Pinpoint the cell where the given text exists, returning its (X, Y) midpoint coordinate. 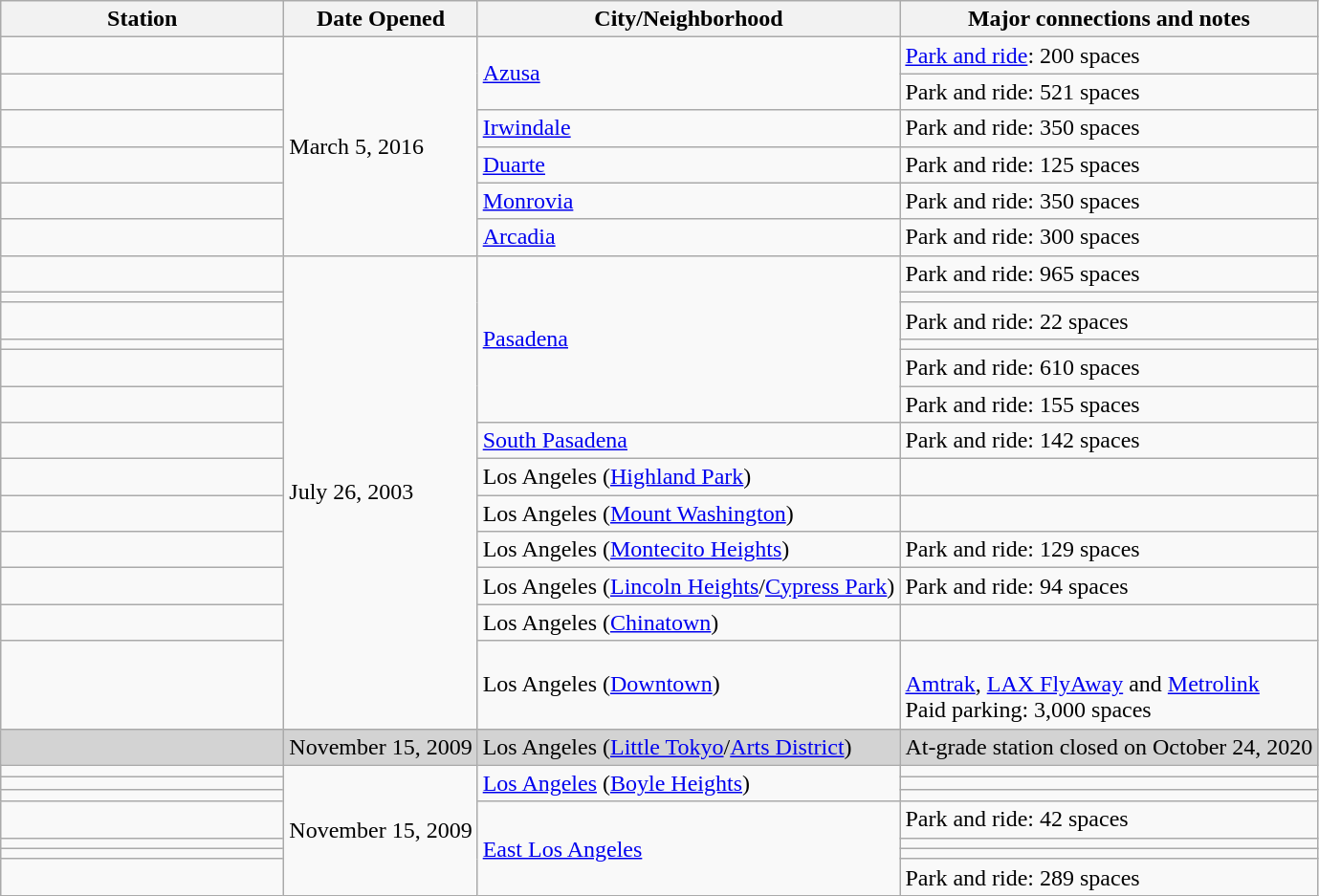
Park and ride: 94 spaces (1110, 586)
Arcadia (689, 237)
Park and ride: 125 spaces (1110, 164)
Park and ride: 965 spaces (1110, 273)
Park and ride: 142 spaces (1110, 441)
Duarte (689, 164)
Los Angeles (Montecito Heights) (689, 550)
Station (143, 19)
Amtrak, LAX FlyAway and MetrolinkPaid parking: 3,000 spaces (1110, 685)
Park and ride: 521 spaces (1110, 92)
Park and ride: 42 spaces (1110, 820)
Park and ride: 22 spaces (1110, 320)
Los Angeles (Mount Washington) (689, 514)
Los Angeles (Highland Park) (689, 477)
Pasadena (689, 339)
July 26, 2003 (381, 492)
Park and ride: 200 spaces (1110, 55)
Park and ride: 289 spaces (1110, 877)
Park and ride: 155 spaces (1110, 404)
Park and ride: 129 spaces (1110, 550)
Park and ride: 300 spaces (1110, 237)
March 5, 2016 (381, 146)
Los Angeles (Chinatown) (689, 623)
Azusa (689, 74)
South Pasadena (689, 441)
Irwindale (689, 128)
At-grade station closed on October 24, 2020 (1110, 747)
Los Angeles (Downtown) (689, 685)
East Los Angeles (689, 848)
Date Opened (381, 19)
Los Angeles (Lincoln Heights/Cypress Park) (689, 586)
Monrovia (689, 201)
Los Angeles (Boyle Heights) (689, 783)
Major connections and notes (1110, 19)
City/Neighborhood (689, 19)
Park and ride: 610 spaces (1110, 367)
Los Angeles (Little Tokyo/Arts District) (689, 747)
